Locate the cell with the specified text and output its [x, y] center coordinate. 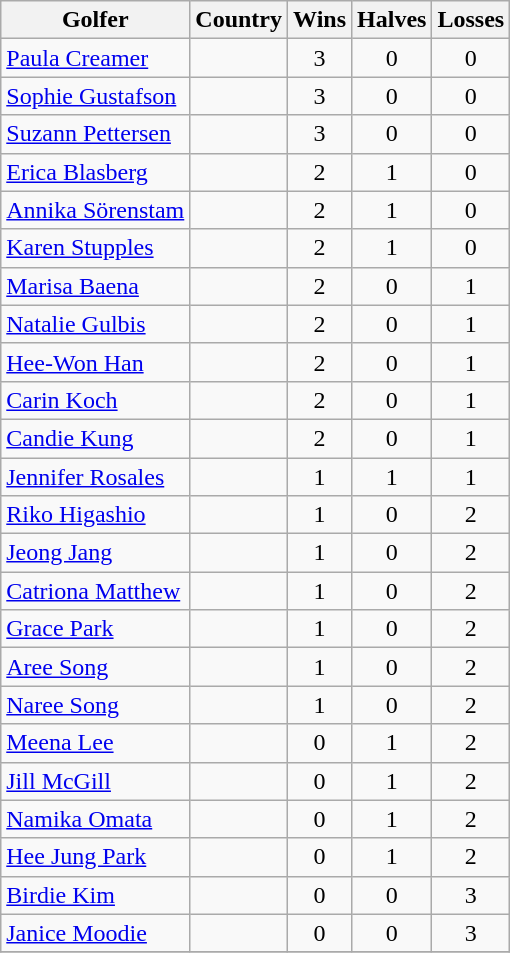
Karen Stupples [96, 248]
Jeong Jang [96, 553]
Grace Park [96, 629]
Birdie Kim [96, 895]
Catriona Matthew [96, 591]
Wins [320, 20]
Natalie Gulbis [96, 324]
Golfer [96, 20]
Losses [471, 20]
Namika Omata [96, 819]
Marisa Baena [96, 286]
Halves [392, 20]
Janice Moodie [96, 933]
Annika Sörenstam [96, 210]
Candie Kung [96, 438]
Hee Jung Park [96, 857]
Erica Blasberg [96, 172]
Carin Koch [96, 400]
Meena Lee [96, 743]
Paula Creamer [96, 58]
Suzann Pettersen [96, 134]
Riko Higashio [96, 515]
Country [239, 20]
Aree Song [96, 667]
Jennifer Rosales [96, 477]
Naree Song [96, 705]
Hee-Won Han [96, 362]
Jill McGill [96, 781]
Sophie Gustafson [96, 96]
